Provide the [x, y] coordinate of the cell's center where the given text is located.  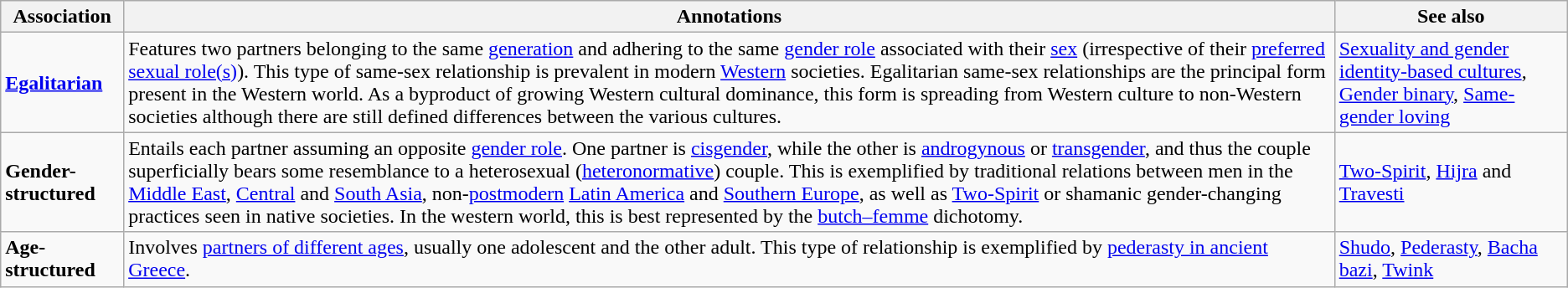
Sexuality and gender identity-based cultures, Gender binary, Same-gender loving [1451, 82]
Association [62, 17]
Egalitarian [62, 82]
Age-structured [62, 260]
Gender-structured [62, 183]
Shudo, Pederasty, Bacha bazi, Twink [1451, 260]
Two-Spirit, Hijra and Travesti [1451, 183]
Annotations [730, 17]
See also [1451, 17]
